Locate the cell with the specified text and output its (X, Y) center coordinate. 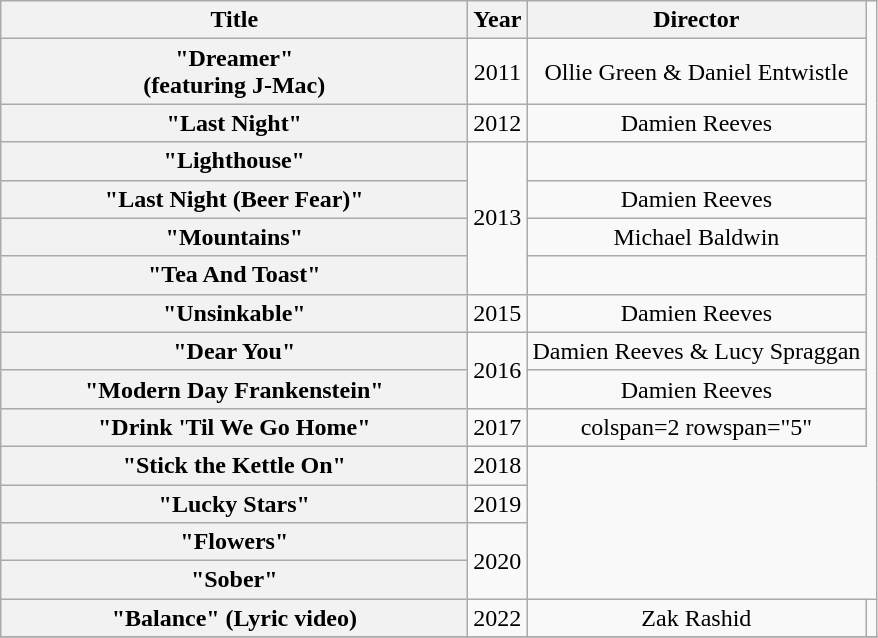
Ollie Green & Daniel Entwistle (696, 72)
"Dear You" (234, 351)
"Lucky Stars" (234, 503)
Year (498, 20)
"Mountains" (234, 237)
"Last Night" (234, 123)
2020 (498, 561)
2015 (498, 313)
2022 (498, 618)
Michael Baldwin (696, 237)
Damien Reeves & Lucy Spraggan (696, 351)
"Stick the Kettle On" (234, 465)
2011 (498, 72)
"Lighthouse" (234, 161)
2019 (498, 503)
"Balance" (Lyric video) (234, 618)
"Last Night (Beer Fear)" (234, 199)
Title (234, 20)
"Flowers" (234, 542)
"Drink 'Til We Go Home" (234, 427)
"Tea And Toast" (234, 275)
2018 (498, 465)
colspan=2 rowspan="5" (696, 427)
Zak Rashid (696, 618)
"Unsinkable" (234, 313)
2013 (498, 218)
2012 (498, 123)
"Dreamer"(featuring J-Mac) (234, 72)
2017 (498, 427)
Director (696, 20)
"Sober" (234, 580)
2016 (498, 370)
"Modern Day Frankenstein" (234, 389)
